Return the (X, Y) coordinate for the center point of the cell that contains the specified text.  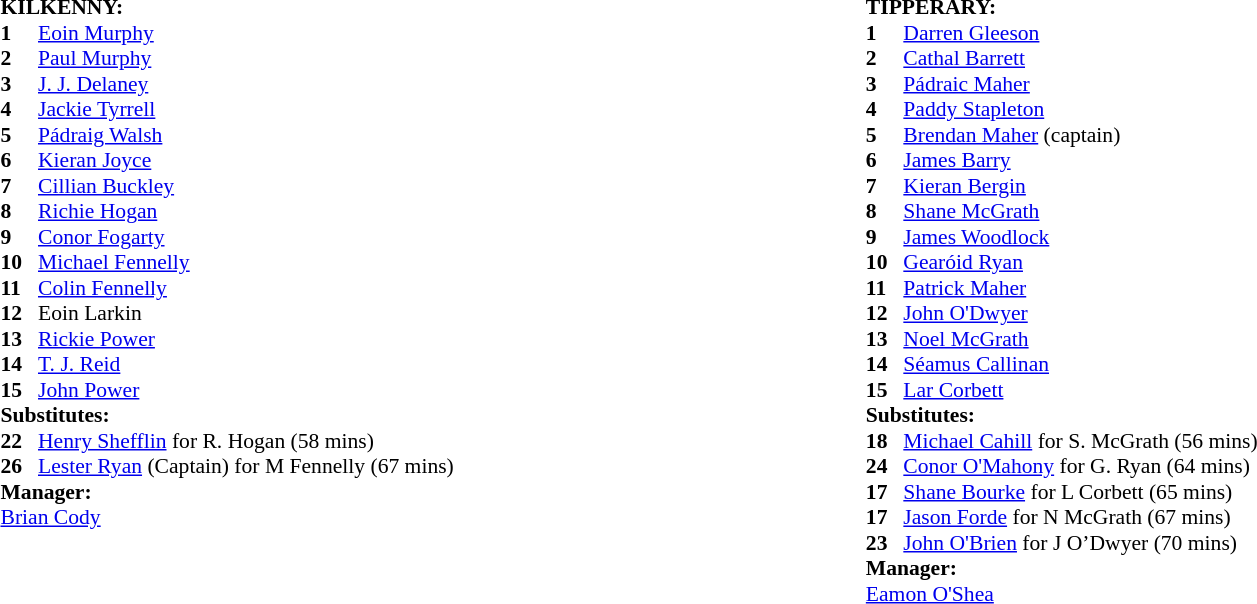
Paddy Stapleton (1080, 109)
23 (885, 543)
18 (885, 441)
Séamus Callinan (1080, 365)
Manager: (226, 492)
James Woodlock (1080, 237)
Pádraic Maher (1080, 84)
Lester Ryan (Captain) for M Fennelly (67 mins) (246, 467)
Jason Forde for N McGrath (67 mins) (1080, 517)
James Barry (1080, 161)
Brian Cody (226, 517)
Conor Fogarty (246, 237)
Patrick Maher (1080, 288)
Gearóid Ryan (1080, 263)
Kieran Joyce (246, 161)
Rickie Power (246, 339)
Cillian Buckley (246, 186)
Henry Shefflin for R. Hogan (58 mins) (246, 441)
Brendan Maher (captain) (1080, 135)
Richie Hogan (246, 211)
John Power (246, 390)
J. J. Delaney (246, 84)
Jackie Tyrrell (246, 109)
Substitutes: (226, 415)
Noel McGrath (1080, 339)
T. J. Reid (246, 365)
Darren Gleeson (1080, 33)
Lar Corbett (1080, 390)
Kieran Bergin (1080, 186)
Eoin Larkin (246, 313)
Shane Bourke for L Corbett (65 mins) (1080, 492)
24 (885, 467)
Paul Murphy (246, 59)
22 (19, 441)
Eoin Murphy (246, 33)
26 (19, 467)
Michael Fennelly (246, 263)
Shane McGrath (1080, 211)
Colin Fennelly (246, 288)
John O'Dwyer (1080, 313)
Pádraig Walsh (246, 135)
Conor O'Mahony for G. Ryan (64 mins) (1080, 467)
Cathal Barrett (1080, 59)
John O'Brien for J O’Dwyer (70 mins) (1080, 543)
Michael Cahill for S. McGrath (56 mins) (1080, 441)
